Extract the (X, Y) coordinate from the center of the cell holding the provided text.  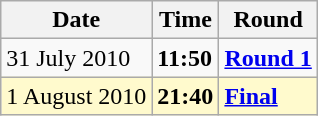
Final (268, 96)
1 August 2010 (76, 96)
Time (186, 20)
31 July 2010 (76, 58)
Date (76, 20)
Round 1 (268, 58)
21:40 (186, 96)
11:50 (186, 58)
Round (268, 20)
